For the text-containing cell, return its midpoint in (x, y) coordinate format. 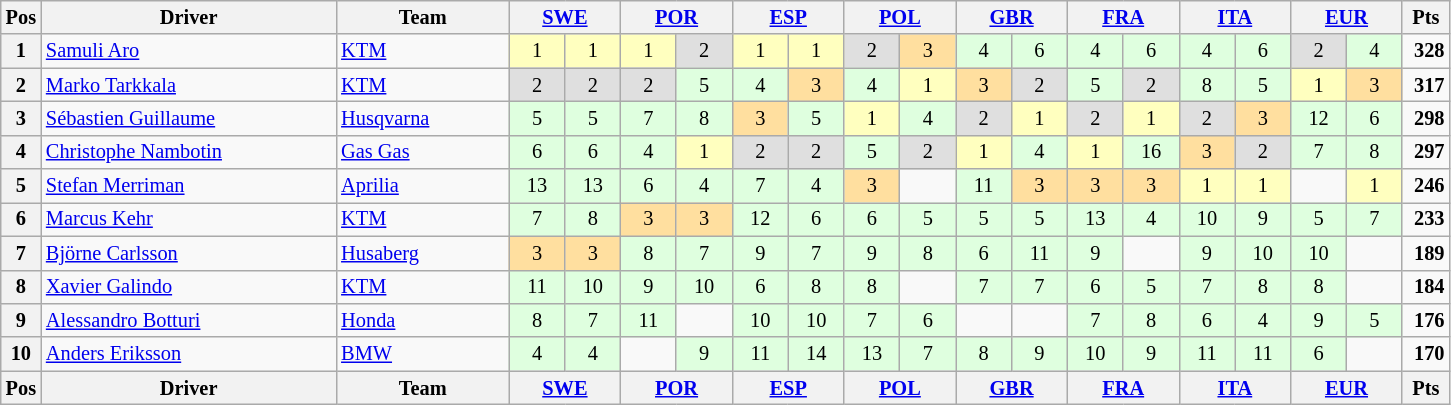
184 (1426, 287)
Samuli Aro (188, 51)
328 (1426, 51)
BMW (422, 354)
Marcus Kehr (188, 219)
Marko Tarkkala (188, 85)
Anders Eriksson (188, 354)
Honda (422, 320)
14 (816, 354)
Gas Gas (422, 152)
Alessandro Botturi (188, 320)
170 (1426, 354)
16 (1151, 152)
297 (1426, 152)
189 (1426, 253)
176 (1426, 320)
Aprilia (422, 186)
Husqvarna (422, 118)
Sébastien Guillaume (188, 118)
246 (1426, 186)
Xavier Galindo (188, 287)
317 (1426, 85)
Stefan Merriman (188, 186)
233 (1426, 219)
Björne Carlsson (188, 253)
Christophe Nambotin (188, 152)
Husaberg (422, 253)
298 (1426, 118)
